Capture the cell that displays the provided text and extract its [x, y] central coordinate. 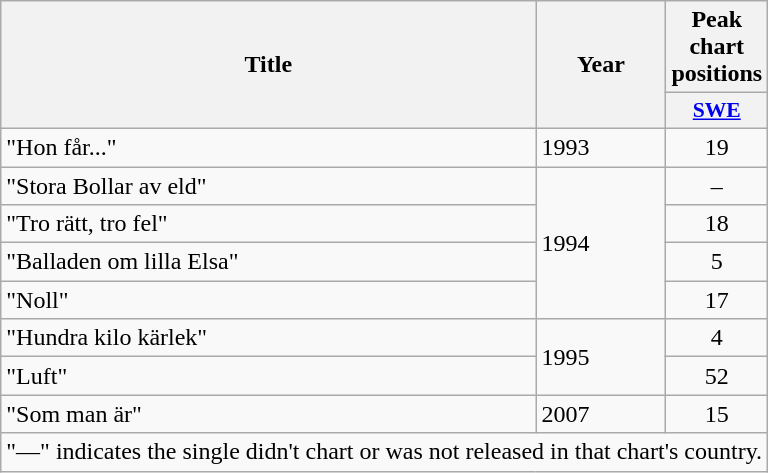
Title [268, 65]
17 [717, 300]
19 [717, 147]
"—" indicates the single didn't chart or was not released in that chart's country. [384, 452]
2007 [601, 414]
Peak chart positions [717, 47]
1994 [601, 242]
52 [717, 376]
5 [717, 262]
"Stora Bollar av eld" [268, 185]
4 [717, 338]
– [717, 185]
15 [717, 414]
SWE [717, 111]
1995 [601, 357]
Year [601, 65]
"Tro rätt, tro fel" [268, 224]
"Som man är" [268, 414]
"Noll" [268, 300]
1993 [601, 147]
"Hon får..." [268, 147]
18 [717, 224]
"Balladen om lilla Elsa" [268, 262]
"Luft" [268, 376]
"Hundra kilo kärlek" [268, 338]
